Determine the [X, Y] coordinate at the center of the cell enclosing the given text.  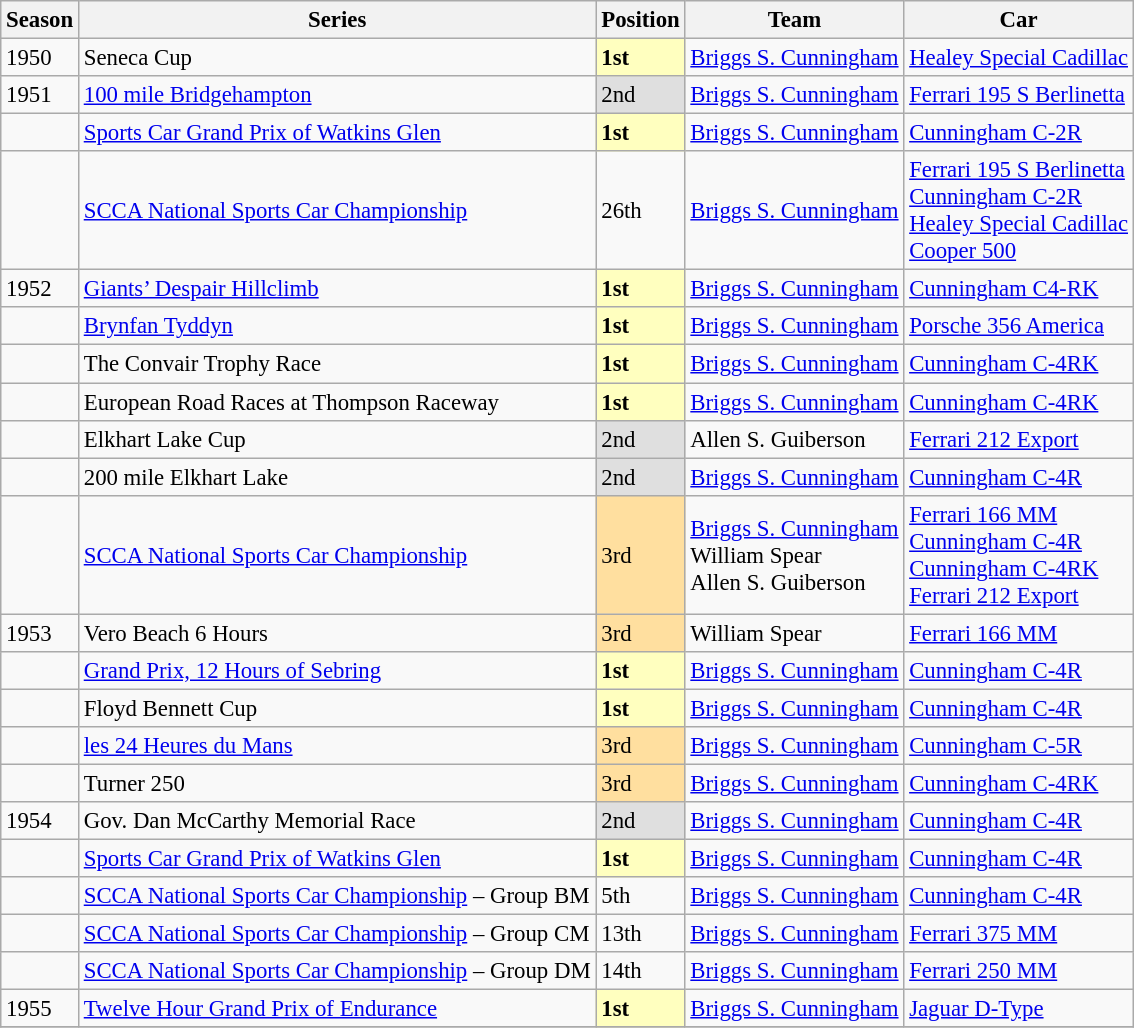
13th [640, 934]
European Road Races at Thompson Raceway [337, 402]
Ferrari 250 MM [1018, 971]
Turner 250 [337, 783]
William Spear [794, 633]
Team [794, 20]
26th [640, 210]
Car [1018, 20]
1953 [40, 633]
Ferrari 166 MM [1018, 633]
Allen S. Guiberson [794, 439]
Ferrari 195 S BerlinettaCunningham C-2RHealey Special CadillacCooper 500 [1018, 210]
Cunningham C4-RK [1018, 289]
1952 [40, 289]
les 24 Heures du Mans [337, 746]
Elkhart Lake Cup [337, 439]
Twelve Hour Grand Prix of Endurance [337, 1009]
Ferrari 375 MM [1018, 934]
Porsche 356 America [1018, 327]
5th [640, 896]
Jaguar D-Type [1018, 1009]
SCCA National Sports Car Championship – Group DM [337, 971]
Healey Special Cadillac [1018, 58]
Ferrari 166 MMCunningham C-4RCunningham C-4RKFerrari 212 Export [1018, 554]
The Convair Trophy Race [337, 364]
SCCA National Sports Car Championship – Group BM [337, 896]
1955 [40, 1009]
1954 [40, 821]
Ferrari 212 Export [1018, 439]
200 mile Elkhart Lake [337, 477]
Season [40, 20]
Series [337, 20]
Briggs S. CunninghamWilliam SpearAllen S. Guiberson [794, 554]
1950 [40, 58]
1951 [40, 95]
14th [640, 971]
Gov. Dan McCarthy Memorial Race [337, 821]
Cunningham C-2R [1018, 133]
Brynfan Tyddyn [337, 327]
Vero Beach 6 Hours [337, 633]
Giants’ Despair Hillclimb [337, 289]
Seneca Cup [337, 58]
Cunningham C-5R [1018, 746]
Grand Prix, 12 Hours of Sebring [337, 671]
Position [640, 20]
Floyd Bennett Cup [337, 708]
SCCA National Sports Car Championship – Group CM [337, 934]
Ferrari 195 S Berlinetta [1018, 95]
100 mile Bridgehampton [337, 95]
